Provide the [x, y] coordinate of the cell's center where the given text is located.  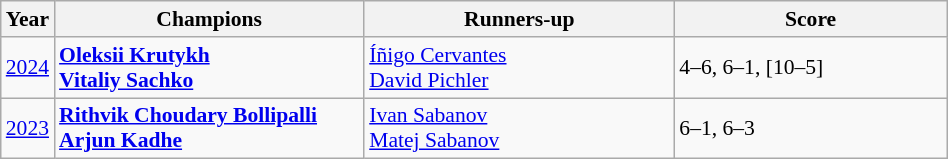
Score [810, 19]
Rithvik Choudary Bollipalli Arjun Kadhe [209, 128]
Ivan Sabanov Matej Sabanov [519, 128]
2023 [28, 128]
Year [28, 19]
2024 [28, 68]
Champions [209, 19]
4–6, 6–1, [10–5] [810, 68]
Íñigo Cervantes David Pichler [519, 68]
6–1, 6–3 [810, 128]
Runners-up [519, 19]
Oleksii Krutykh Vitaliy Sachko [209, 68]
